Provide the (X, Y) coordinate of the cell's center where the given text is located.  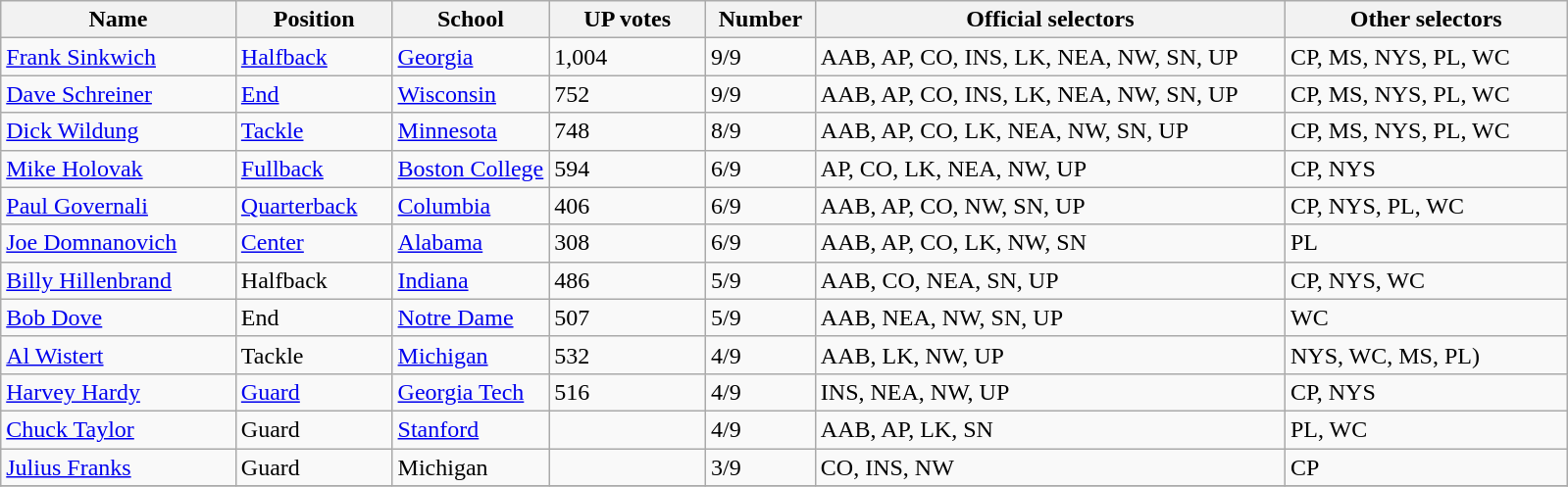
PL, WC (1426, 429)
Dick Wildung (119, 131)
CP, NYS, WC (1426, 280)
CP (1426, 467)
Georgia (471, 57)
406 (628, 206)
Wisconsin (471, 94)
NYS, WC, MS, PL) (1426, 355)
Boston College (471, 169)
Official selectors (1049, 20)
Number (761, 20)
CO, INS, NW (1049, 467)
Center (314, 243)
AAB, LK, NW, UP (1049, 355)
8/9 (761, 131)
WC (1426, 317)
752 (628, 94)
Frank Sinkwich (119, 57)
AAB, NEA, NW, SN, UP (1049, 317)
Quarterback (314, 206)
Bob Dove (119, 317)
516 (628, 392)
Fullback (314, 169)
INS, NEA, NW, UP (1049, 392)
AAB, AP, CO, LK, NW, SN (1049, 243)
Name (119, 20)
748 (628, 131)
Georgia Tech (471, 392)
PL (1426, 243)
Al Wistert (119, 355)
AP, CO, LK, NEA, NW, UP (1049, 169)
CP, NYS, PL, WC (1426, 206)
Joe Domnanovich (119, 243)
507 (628, 317)
Indiana (471, 280)
3/9 (761, 467)
Dave Schreiner (119, 94)
594 (628, 169)
Stanford (471, 429)
Notre Dame (471, 317)
School (471, 20)
Columbia (471, 206)
Chuck Taylor (119, 429)
Paul Governali (119, 206)
UP votes (628, 20)
AAB, CO, NEA, SN, UP (1049, 280)
Harvey Hardy (119, 392)
Other selectors (1426, 20)
1,004 (628, 57)
AAB, AP, CO, NW, SN, UP (1049, 206)
Position (314, 20)
Mike Holovak (119, 169)
486 (628, 280)
Alabama (471, 243)
Billy Hillenbrand (119, 280)
308 (628, 243)
AAB, AP, CO, LK, NEA, NW, SN, UP (1049, 131)
Julius Franks (119, 467)
Minnesota (471, 131)
AAB, AP, LK, SN (1049, 429)
532 (628, 355)
